Return (x, y) of the center of cell containing provided text 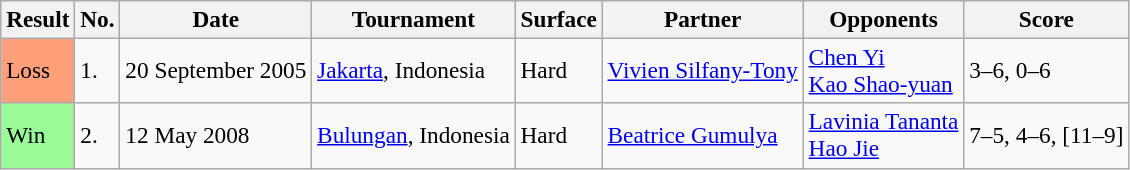
Date (216, 19)
Jakarta, Indonesia (414, 70)
Loss (38, 70)
Surface (558, 19)
Chen Yi Kao Shao-yuan (884, 70)
Beatrice Gumulya (702, 136)
1. (98, 70)
Win (38, 136)
7–5, 4–6, [11–9] (1046, 136)
Vivien Silfany-Tony (702, 70)
2. (98, 136)
Score (1046, 19)
Partner (702, 19)
20 September 2005 (216, 70)
Lavinia Tananta Hao Jie (884, 136)
3–6, 0–6 (1046, 70)
Bulungan, Indonesia (414, 136)
12 May 2008 (216, 136)
Result (38, 19)
No. (98, 19)
Tournament (414, 19)
Opponents (884, 19)
